Search for the cell housing the specified text and yield its (X, Y) center coordinate. 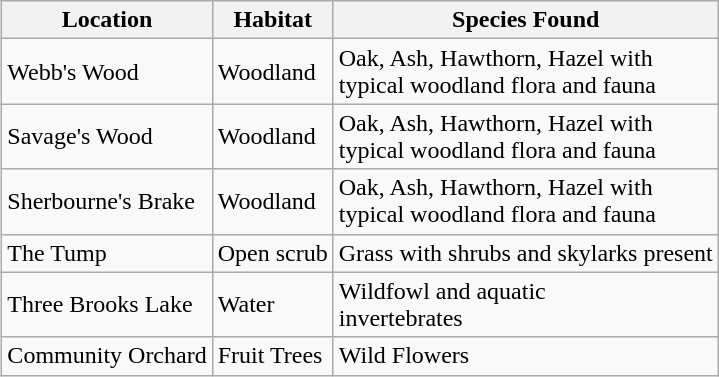
Location (107, 20)
Water (272, 304)
Wildfowl and aquaticinvertebrates (526, 304)
Habitat (272, 20)
Webb's Wood (107, 72)
Species Found (526, 20)
Grass with shrubs and skylarks present (526, 253)
Wild Flowers (526, 356)
Community Orchard (107, 356)
Open scrub (272, 253)
Three Brooks Lake (107, 304)
Fruit Trees (272, 356)
The Tump (107, 253)
Sherbourne's Brake (107, 202)
Savage's Wood (107, 136)
